Search for the cell housing the specified text and yield its [x, y] center coordinate. 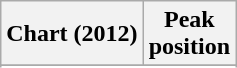
Peakposition [189, 34]
Chart (2012) [72, 34]
